Output the (X, Y) coordinate of the center of the cell containing the given text.  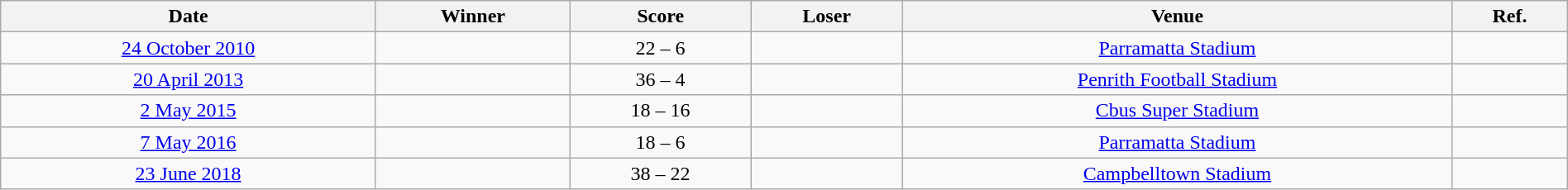
Cbus Super Stadium (1177, 111)
Score (660, 17)
20 April 2013 (189, 79)
Campbelltown Stadium (1177, 173)
Winner (473, 17)
24 October 2010 (189, 48)
7 May 2016 (189, 142)
Penrith Football Stadium (1177, 79)
Venue (1177, 17)
18 – 6 (660, 142)
Date (189, 17)
38 – 22 (660, 173)
Loser (827, 17)
36 – 4 (660, 79)
Ref. (1510, 17)
23 June 2018 (189, 173)
22 – 6 (660, 48)
2 May 2015 (189, 111)
18 – 16 (660, 111)
